Scan for the cell matching the given text and deliver its [x, y] coordinate at center. 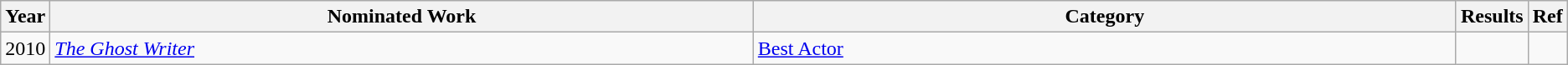
Nominated Work [402, 17]
Year [25, 17]
2010 [25, 48]
Results [1492, 17]
Ref [1548, 17]
The Ghost Writer [402, 48]
Category [1104, 17]
Best Actor [1104, 48]
